From the cell containing the given text, extract its center point as (x, y) coordinate. 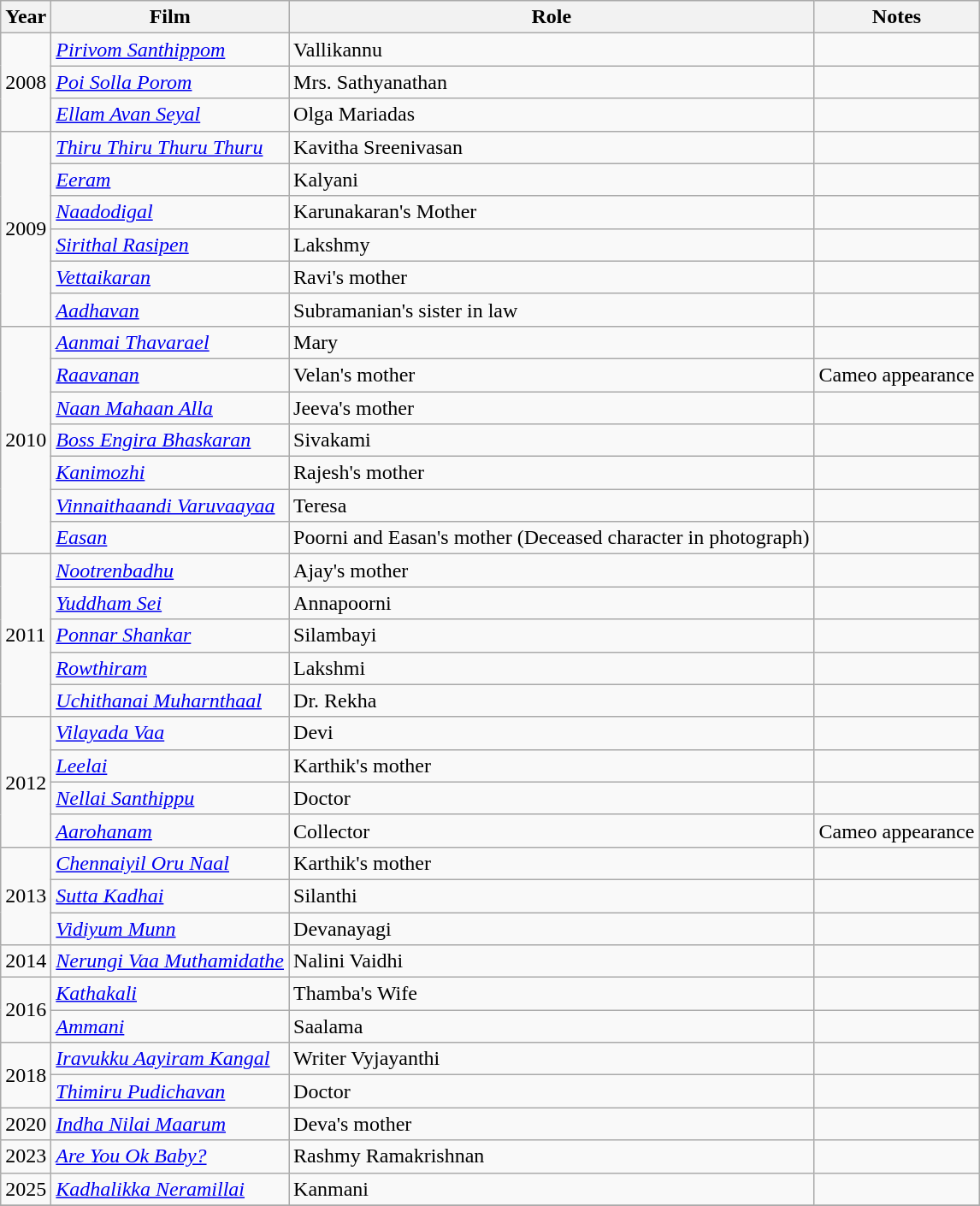
Vidiyum Munn (170, 928)
Nellai Santhippu (170, 798)
Leelai (170, 766)
Kanimozhi (170, 473)
2020 (26, 1124)
Year (26, 17)
Subramanian's sister in law (552, 310)
2016 (26, 1010)
Aanmai Thavarael (170, 342)
Thamba's Wife (552, 994)
Collector (552, 831)
Sivakami (552, 440)
Silanthi (552, 896)
Vilayada Vaa (170, 733)
Ravi's mother (552, 277)
Iravukku Aayiram Kangal (170, 1059)
Boss Engira Bhaskaran (170, 440)
Poi Solla Porom (170, 82)
Kadhalikka Neramillai (170, 1189)
Ponnar Shankar (170, 636)
Rashmy Ramakrishnan (552, 1156)
Vallikannu (552, 50)
Velan's mother (552, 375)
Yuddham Sei (170, 603)
2013 (26, 896)
2023 (26, 1156)
2008 (26, 82)
Mrs. Sathyanathan (552, 82)
Nerungi Vaa Muthamidathe (170, 961)
Deva's mother (552, 1124)
Indha Nilai Maarum (170, 1124)
Lakshmi (552, 668)
Nootrenbadhu (170, 570)
Kanmani (552, 1189)
Sutta Kadhai (170, 896)
2018 (26, 1075)
Teresa (552, 505)
2009 (26, 228)
Annapoorni (552, 603)
Rowthiram (170, 668)
Writer Vyjayanthi (552, 1059)
Chennaiyil Oru Naal (170, 863)
Jeeva's mother (552, 408)
Rajesh's mother (552, 473)
Eeram (170, 180)
Devanayagi (552, 928)
Vinnaithaandi Varuvaayaa (170, 505)
Raavanan (170, 375)
Ammani (170, 1026)
Vettaikaran (170, 277)
Lakshmy (552, 245)
Role (552, 17)
2010 (26, 440)
Saalama (552, 1026)
Thiru Thiru Thuru Thuru (170, 147)
Notes (896, 17)
2011 (26, 636)
Nalini Vaidhi (552, 961)
Kavitha Sreenivasan (552, 147)
Naadodigal (170, 212)
Are You Ok Baby? (170, 1156)
2025 (26, 1189)
2014 (26, 961)
Mary (552, 342)
Aadhavan (170, 310)
Easan (170, 538)
Devi (552, 733)
Silambayi (552, 636)
Uchithanai Muharnthaal (170, 701)
Kalyani (552, 180)
Thimiru Pudichavan (170, 1091)
Naan Mahaan Alla (170, 408)
Karunakaran's Mother (552, 212)
Sirithal Rasipen (170, 245)
2012 (26, 782)
Poorni and Easan's mother (Deceased character in photograph) (552, 538)
Ellam Avan Seyal (170, 115)
Pirivom Santhippom (170, 50)
Olga Mariadas (552, 115)
Kathakali (170, 994)
Dr. Rekha (552, 701)
Film (170, 17)
Ajay's mother (552, 570)
Aarohanam (170, 831)
